Capture the cell that displays the provided text and extract its [x, y] central coordinate. 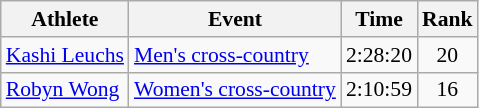
Robyn Wong [65, 90]
Women's cross-country [235, 90]
2:28:20 [379, 55]
Men's cross-country [235, 55]
2:10:59 [379, 90]
20 [448, 55]
Rank [448, 19]
Time [379, 19]
16 [448, 90]
Athlete [65, 19]
Kashi Leuchs [65, 55]
Event [235, 19]
